Detect which cell encompasses the target text, then output its [X, Y] center coordinate. 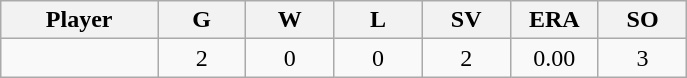
SO [642, 20]
SV [466, 20]
G [202, 20]
W [290, 20]
Player [80, 20]
ERA [554, 20]
0.00 [554, 58]
L [378, 20]
3 [642, 58]
